Identify which cell holds the provided text, then report its (x, y) central coordinate. 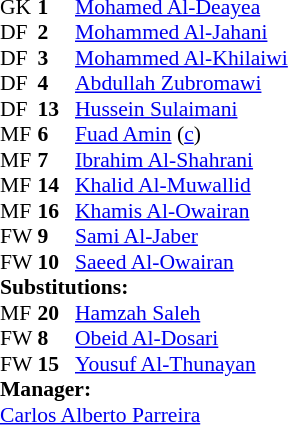
Substitutions: (144, 287)
3 (57, 58)
7 (57, 160)
13 (57, 109)
8 (57, 339)
10 (57, 262)
15 (57, 364)
Manager: (144, 389)
4 (57, 83)
Mohammed Al-Khilaiwi (182, 58)
6 (57, 135)
9 (57, 237)
Mohammed Al-Jahani (182, 33)
Ibrahim Al-Shahrani (182, 160)
Sami Al-Jaber (182, 237)
Fuad Amin (c) (182, 135)
Abdullah Zubromawi (182, 83)
14 (57, 185)
Hussein Sulaimani (182, 109)
Saeed Al-Owairan (182, 262)
Obeid Al-Dosari (182, 339)
2 (57, 33)
Khalid Al-Muwallid (182, 185)
20 (57, 313)
16 (57, 211)
Hamzah Saleh (182, 313)
Yousuf Al-Thunayan (182, 364)
Khamis Al-Owairan (182, 211)
